Return the [x, y] coordinate for the center point of the cell that contains the specified text.  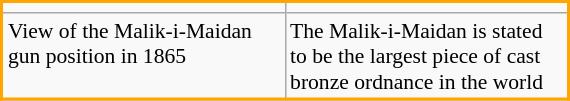
View of the Malik-i-Maidan gun position in 1865 [144, 56]
The Malik-i-Maidan is stated to be the largest piece of cast bronze ordnance in the world [426, 56]
